Extract the (X, Y) coordinate from the center of the cell holding the provided text.  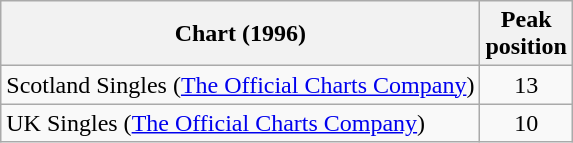
Peakposition (526, 34)
Scotland Singles (The Official Charts Company) (240, 85)
13 (526, 85)
10 (526, 123)
UK Singles (The Official Charts Company) (240, 123)
Chart (1996) (240, 34)
